Capture the cell that displays the provided text and extract its [X, Y] central coordinate. 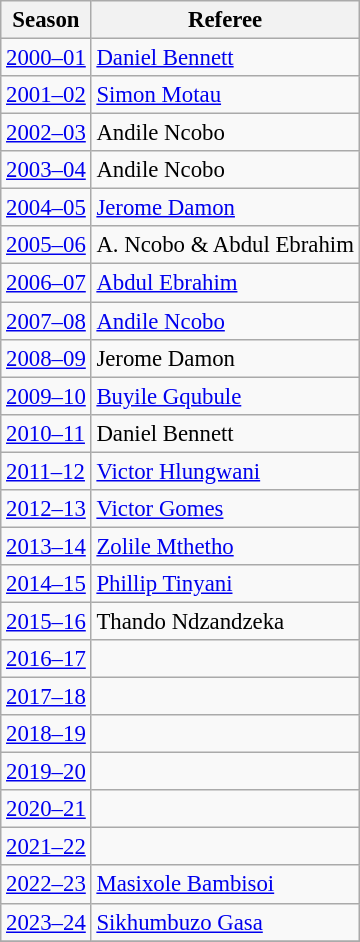
2014–15 [46, 584]
2010–11 [46, 433]
2009–10 [46, 396]
A. Ncobo & Abdul Ebrahim [225, 245]
2013–14 [46, 546]
Referee [225, 20]
2023–24 [46, 922]
2001–02 [46, 95]
2000–01 [46, 58]
2021–22 [46, 847]
2008–09 [46, 358]
2003–04 [46, 170]
Phillip Tinyani [225, 584]
2006–07 [46, 283]
2018–19 [46, 734]
2011–12 [46, 471]
2007–08 [46, 321]
Zolile Mthetho [225, 546]
2002–03 [46, 133]
2012–13 [46, 509]
Victor Hlungwani [225, 471]
2005–06 [46, 245]
Simon Motau [225, 95]
Buyile Gqubule [225, 396]
Masixole Bambisoi [225, 885]
2022–23 [46, 885]
2020–21 [46, 809]
2016–17 [46, 659]
Season [46, 20]
2019–20 [46, 772]
Abdul Ebrahim [225, 283]
Victor Gomes [225, 509]
Sikhumbuzo Gasa [225, 922]
Thando Ndzandzeka [225, 621]
2015–16 [46, 621]
2017–18 [46, 697]
2004–05 [46, 208]
